Output the (X, Y) coordinate of the center of the cell containing the given text.  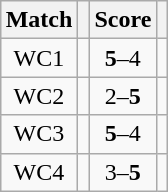
WC2 (39, 96)
WC3 (39, 134)
Match (39, 20)
3–5 (123, 172)
Score (123, 20)
WC1 (39, 58)
2–5 (123, 96)
WC4 (39, 172)
